Output the (x, y) coordinate of the center of the cell containing the given text.  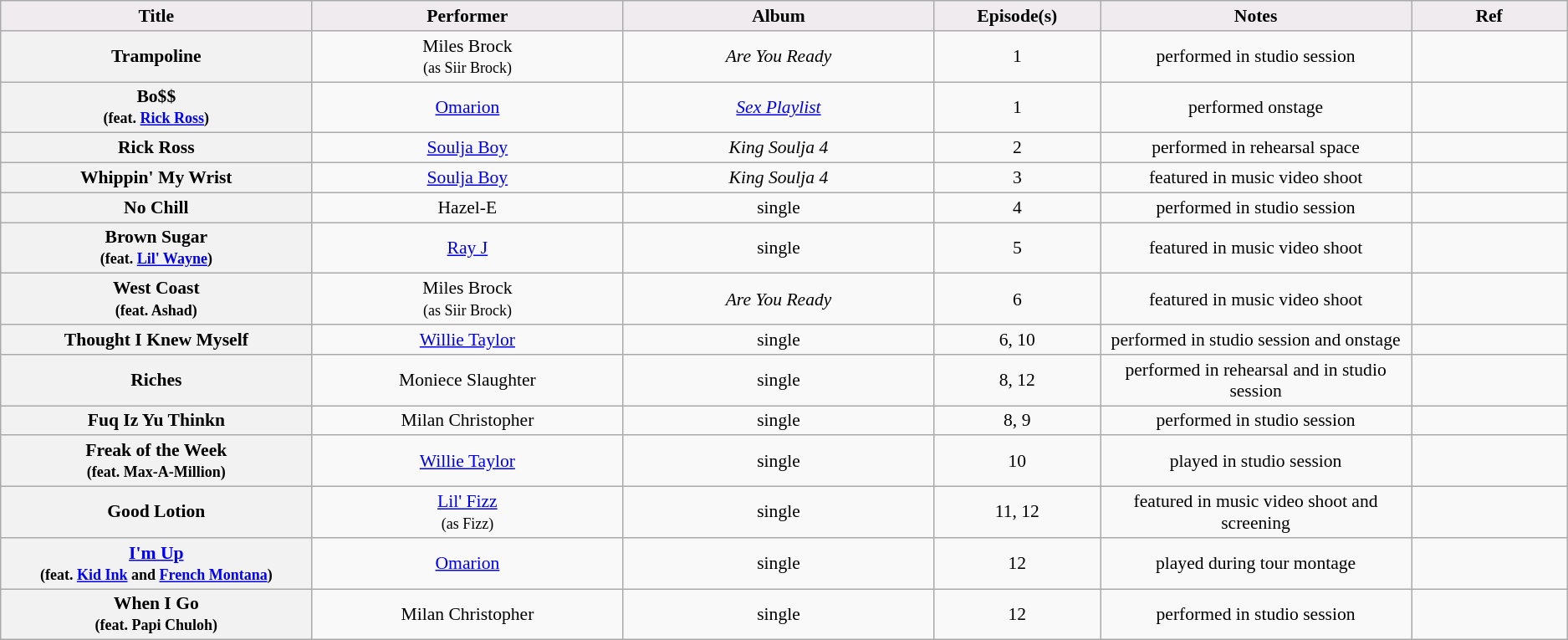
8, 12 (1017, 380)
Episode(s) (1017, 16)
Notes (1256, 16)
Hazel-E (467, 207)
Thought I Knew Myself (156, 340)
10 (1017, 462)
West Coast (feat. Ashad) (156, 300)
2 (1017, 148)
No Chill (156, 207)
3 (1017, 178)
Bo$$ (feat. Rick Ross) (156, 107)
8, 9 (1017, 421)
Rick Ross (156, 148)
Trampoline (156, 57)
Sex Playlist (779, 107)
6 (1017, 300)
I'm Up (feat. Kid Ink and French Montana) (156, 564)
Album (779, 16)
performed in rehearsal space (1256, 148)
5 (1017, 248)
Whippin' My Wrist (156, 178)
played in studio session (1256, 462)
When I Go (feat. Papi Chuloh) (156, 614)
featured in music video shoot and screening (1256, 512)
Ray J (467, 248)
4 (1017, 207)
Lil' Fizz (as Fizz) (467, 512)
Fuq Iz Yu Thinkn (156, 421)
Brown Sugar (feat. Lil' Wayne) (156, 248)
Freak of the Week (feat. Max-A-Million) (156, 462)
Riches (156, 380)
Moniece Slaughter (467, 380)
6, 10 (1017, 340)
Title (156, 16)
Performer (467, 16)
11, 12 (1017, 512)
performed in rehearsal and in studio session (1256, 380)
performed onstage (1256, 107)
performed in studio session and onstage (1256, 340)
played during tour montage (1256, 564)
Good Lotion (156, 512)
Ref (1489, 16)
